Provide the [x, y] coordinate of the cell's center where the given text is located.  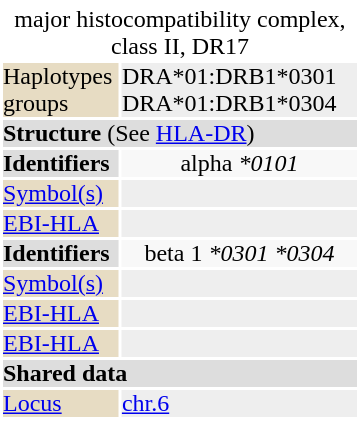
beta 1 *0301 *0304 [240, 254]
DRA*01:DRB1*0301 DRA*01:DRB1*0304 [240, 90]
Shared data [180, 374]
alpha *0101 [240, 164]
Haplotypes groups [61, 90]
chr.6 [240, 404]
Structure (See HLA-DR) [180, 134]
major histocompatibility complex, class II, DR17 [180, 33]
Locus [61, 404]
